Pinpoint the cell where the given text exists, returning its [X, Y] midpoint coordinate. 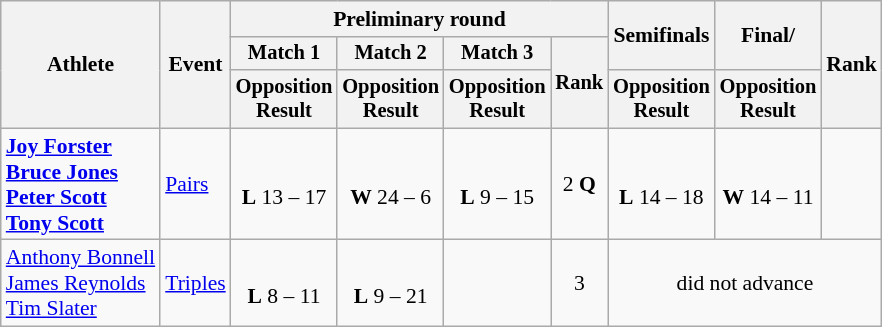
Anthony BonnellJames ReynoldsTim Slater [80, 284]
Pairs [196, 184]
Preliminary round [420, 19]
W 14 – 11 [768, 184]
Final/ [768, 36]
Triples [196, 284]
Joy ForsterBruce JonesPeter ScottTony Scott [80, 184]
Athlete [80, 64]
Match 3 [498, 54]
L 14 – 18 [662, 184]
L 8 – 11 [284, 284]
Match 1 [284, 54]
Semifinals [662, 36]
L 9 – 21 [390, 284]
3 [579, 284]
2 Q [579, 184]
L 13 – 17 [284, 184]
Event [196, 64]
Match 2 [390, 54]
W 24 – 6 [390, 184]
L 9 – 15 [498, 184]
did not advance [745, 284]
